Provide the (X, Y) coordinate of the cell's center where the given text is located.  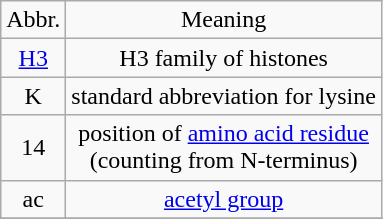
K (34, 96)
position of amino acid residue (counting from N-terminus) (224, 148)
standard abbreviation for lysine (224, 96)
Meaning (224, 20)
H3 (34, 58)
acetyl group (224, 199)
H3 family of histones (224, 58)
14 (34, 148)
Abbr. (34, 20)
ac (34, 199)
